From the cell containing the given text, extract its center point as [x, y] coordinate. 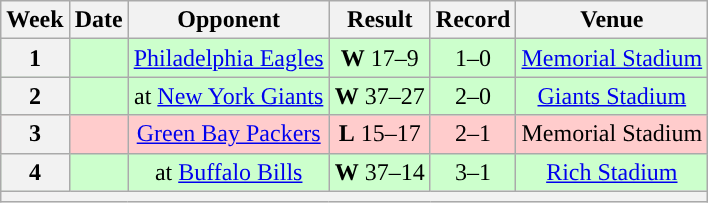
Rich Stadium [612, 172]
W 37–14 [380, 172]
Date [98, 20]
Result [380, 20]
Venue [612, 20]
Philadelphia Eagles [228, 58]
3 [35, 134]
4 [35, 172]
L 15–17 [380, 134]
Green Bay Packers [228, 134]
Week [35, 20]
2 [35, 96]
Giants Stadium [612, 96]
at New York Giants [228, 96]
2–0 [473, 96]
Opponent [228, 20]
at Buffalo Bills [228, 172]
W 37–27 [380, 96]
2–1 [473, 134]
1 [35, 58]
Record [473, 20]
3–1 [473, 172]
1–0 [473, 58]
W 17–9 [380, 58]
